Return the [X, Y] coordinate for the center point of the cell that contains the specified text.  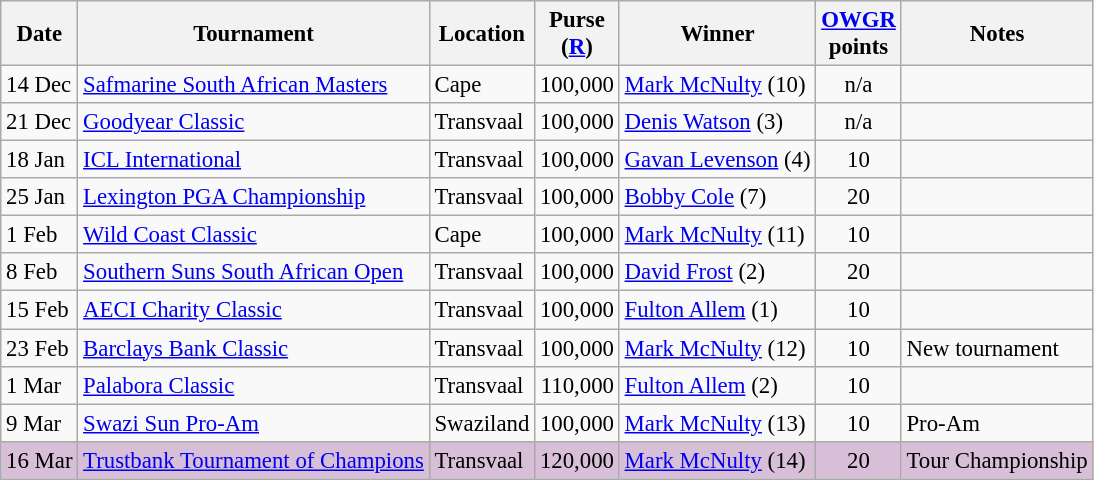
110,000 [578, 385]
Notes [997, 34]
Mark McNulty (14) [718, 460]
21 Dec [40, 122]
15 Feb [40, 310]
Location [482, 34]
Winner [718, 34]
23 Feb [40, 348]
1 Mar [40, 385]
8 Feb [40, 273]
1 Feb [40, 235]
Barclays Bank Classic [254, 348]
ICL International [254, 160]
Goodyear Classic [254, 122]
Fulton Allem (1) [718, 310]
Swazi Sun Pro-Am [254, 423]
Fulton Allem (2) [718, 385]
OWGRpoints [858, 34]
14 Dec [40, 85]
Southern Suns South African Open [254, 273]
25 Jan [40, 197]
9 Mar [40, 423]
Purse(R) [578, 34]
Mark McNulty (13) [718, 423]
16 Mar [40, 460]
David Frost (2) [718, 273]
Tour Championship [997, 460]
18 Jan [40, 160]
Trustbank Tournament of Champions [254, 460]
Mark McNulty (10) [718, 85]
Safmarine South African Masters [254, 85]
Wild Coast Classic [254, 235]
Mark McNulty (11) [718, 235]
Tournament [254, 34]
Mark McNulty (12) [718, 348]
Palabora Classic [254, 385]
Bobby Cole (7) [718, 197]
Swaziland [482, 423]
Pro-Am [997, 423]
120,000 [578, 460]
New tournament [997, 348]
Lexington PGA Championship [254, 197]
AECI Charity Classic [254, 310]
Date [40, 34]
Denis Watson (3) [718, 122]
Gavan Levenson (4) [718, 160]
